Locate the cell with the specified text and output its [x, y] center coordinate. 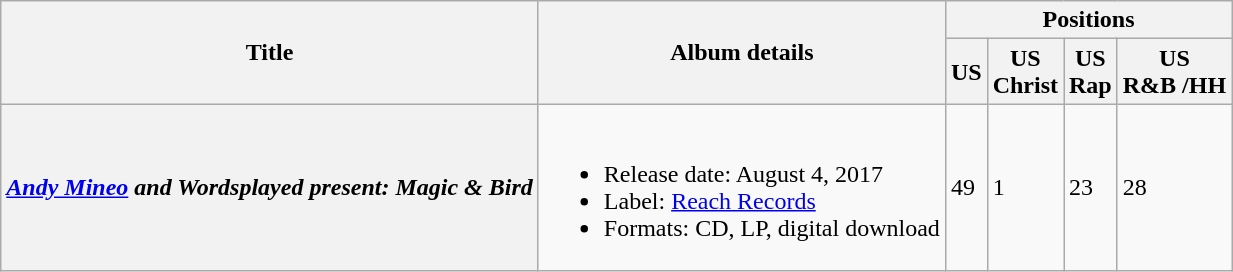
USRap [1091, 72]
Andy Mineo and Wordsplayed present: Magic & Bird [270, 188]
28 [1174, 188]
Positions [1088, 20]
USChrist [1025, 72]
Release date: August 4, 2017Label: Reach RecordsFormats: CD, LP, digital download [742, 188]
23 [1091, 188]
Album details [742, 52]
USR&B /HH [1174, 72]
49 [966, 188]
1 [1025, 188]
Title [270, 52]
US [966, 72]
